Return the (x, y) coordinate for the center point of the cell that contains the specified text.  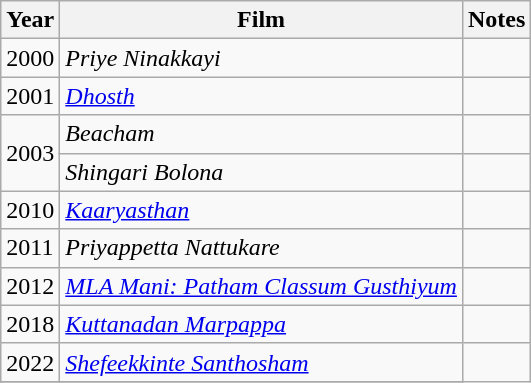
2022 (30, 362)
Kaaryasthan (262, 210)
2018 (30, 324)
2003 (30, 153)
MLA Mani: Patham Classum Gusthiyum (262, 286)
Shingari Bolona (262, 172)
Film (262, 20)
Year (30, 20)
2012 (30, 286)
Priye Ninakkayi (262, 58)
2010 (30, 210)
Notes (496, 20)
2011 (30, 248)
Dhosth (262, 96)
Kuttanadan Marpappa (262, 324)
2000 (30, 58)
Priyappetta Nattukare (262, 248)
2001 (30, 96)
Beacham (262, 134)
Shefeekkinte Santhosham (262, 362)
